Provide the [x, y] coordinate of the cell's center where the given text is located.  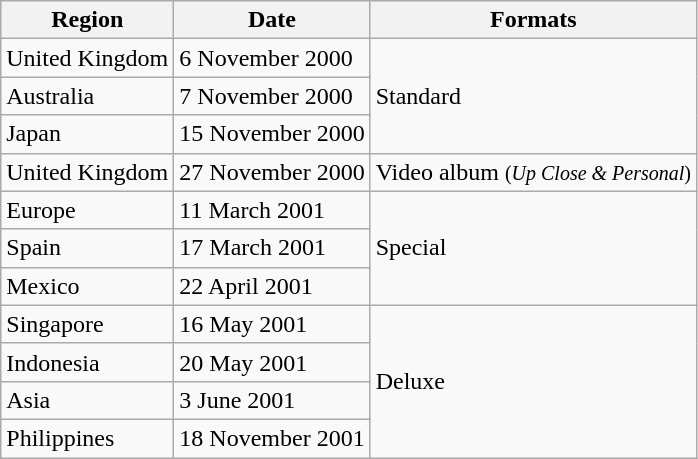
17 March 2001 [272, 248]
Spain [88, 248]
Philippines [88, 438]
6 November 2000 [272, 58]
27 November 2000 [272, 172]
22 April 2001 [272, 286]
Video album (Up Close & Personal) [533, 172]
Japan [88, 134]
Europe [88, 210]
Asia [88, 400]
Standard [533, 96]
Indonesia [88, 362]
7 November 2000 [272, 96]
18 November 2001 [272, 438]
11 March 2001 [272, 210]
Special [533, 248]
Region [88, 20]
Deluxe [533, 381]
Singapore [88, 324]
Australia [88, 96]
Mexico [88, 286]
3 June 2001 [272, 400]
Date [272, 20]
Formats [533, 20]
15 November 2000 [272, 134]
20 May 2001 [272, 362]
16 May 2001 [272, 324]
